Pinpoint the cell where the given text exists, returning its (X, Y) midpoint coordinate. 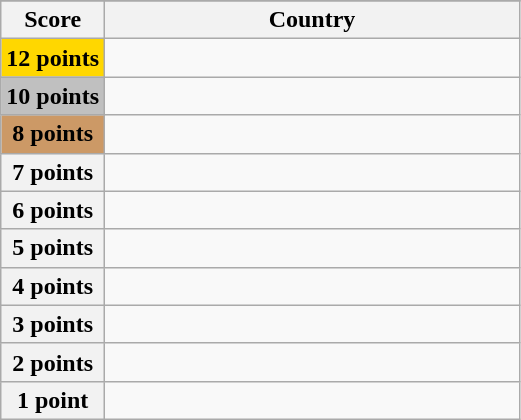
1 point (53, 400)
Score (53, 20)
7 points (53, 172)
8 points (53, 134)
Country (312, 20)
10 points (53, 96)
5 points (53, 248)
3 points (53, 324)
12 points (53, 58)
2 points (53, 362)
4 points (53, 286)
6 points (53, 210)
